For the text-containing cell, return its midpoint in [x, y] coordinate format. 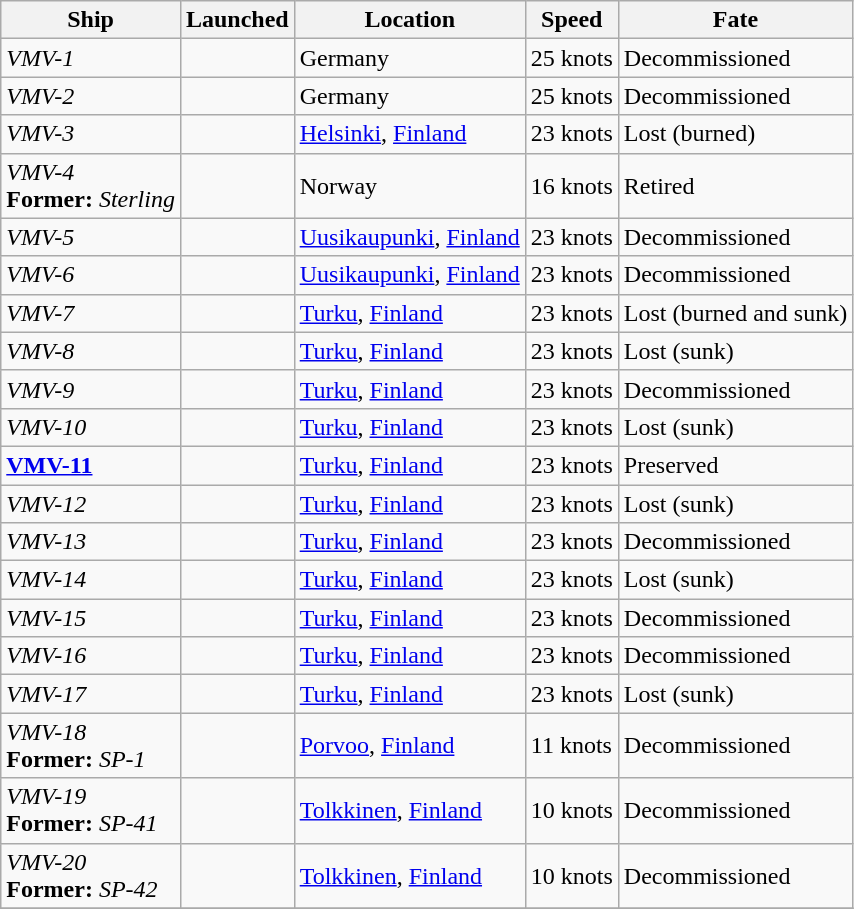
VMV-15 [91, 618]
Speed [572, 20]
VMV-8 [91, 351]
Lost (burned) [735, 134]
VMV-3 [91, 134]
VMV-18Former: SP-1 [91, 746]
Lost (burned and sunk) [735, 313]
VMV-9 [91, 389]
VMV-5 [91, 237]
Retired [735, 186]
Preserved [735, 465]
VMV-4Former: Sterling [91, 186]
Ship [91, 20]
VMV-6 [91, 275]
VMV-20Former: SP-42 [91, 876]
VMV-16 [91, 656]
VMV-14 [91, 580]
VMV-13 [91, 542]
Norway [410, 186]
Fate [735, 20]
VMV-19Former: SP-41 [91, 810]
VMV-10 [91, 427]
11 knots [572, 746]
VMV-1 [91, 58]
VMV-11 [91, 465]
VMV-2 [91, 96]
VMV-17 [91, 694]
VMV-12 [91, 503]
Helsinki, Finland [410, 134]
Location [410, 20]
Launched [237, 20]
16 knots [572, 186]
Porvoo, Finland [410, 746]
VMV-7 [91, 313]
